Provide the (X, Y) coordinate of the cell's center where the given text is located.  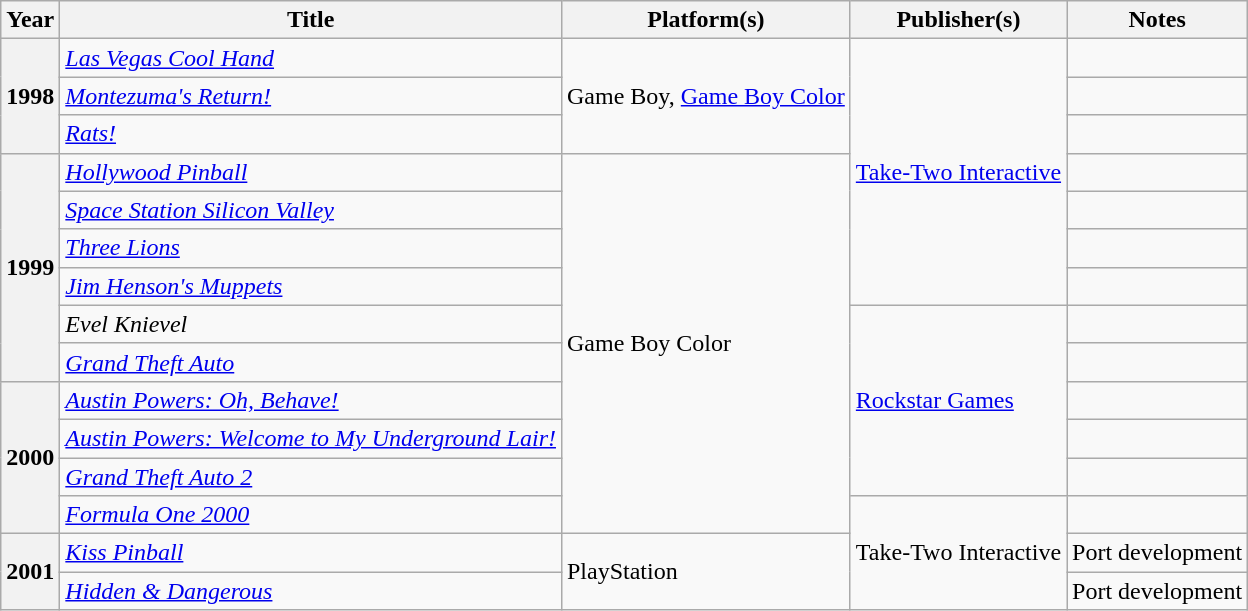
Grand Theft Auto 2 (311, 477)
1998 (30, 96)
Austin Powers: Oh, Behave! (311, 400)
2001 (30, 572)
Kiss Pinball (311, 553)
Evel Knievel (311, 324)
Rats! (311, 134)
Publisher(s) (958, 20)
Formula One 2000 (311, 515)
Space Station Silicon Valley (311, 210)
Hollywood Pinball (311, 172)
Rockstar Games (958, 400)
Hidden & Dangerous (311, 591)
Austin Powers: Welcome to My Underground Lair! (311, 438)
Game Boy Color (706, 344)
Notes (1158, 20)
2000 (30, 457)
Title (311, 20)
Three Lions (311, 248)
Year (30, 20)
Game Boy, Game Boy Color (706, 96)
PlayStation (706, 572)
1999 (30, 267)
Las Vegas Cool Hand (311, 58)
Platform(s) (706, 20)
Jim Henson's Muppets (311, 286)
Montezuma's Return! (311, 96)
Grand Theft Auto (311, 362)
